Determine the (x, y) coordinate at the center of the cell enclosing the given text.  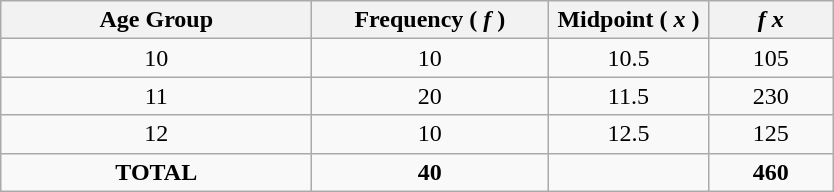
12 (156, 134)
40 (430, 172)
12.5 (628, 134)
Frequency ( f ) (430, 20)
230 (771, 96)
10.5 (628, 58)
f x (771, 20)
20 (430, 96)
11.5 (628, 96)
460 (771, 172)
Midpoint ( x ) (628, 20)
11 (156, 96)
125 (771, 134)
105 (771, 58)
Age Group (156, 20)
TOTAL (156, 172)
